For the text-containing cell, return its midpoint in [x, y] coordinate format. 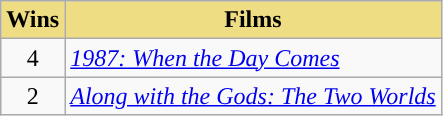
Films [253, 20]
2 [33, 96]
Wins [33, 20]
1987: When the Day Comes [253, 58]
4 [33, 58]
Along with the Gods: The Two Worlds [253, 96]
